Pinpoint the cell where the given text exists, returning its [x, y] midpoint coordinate. 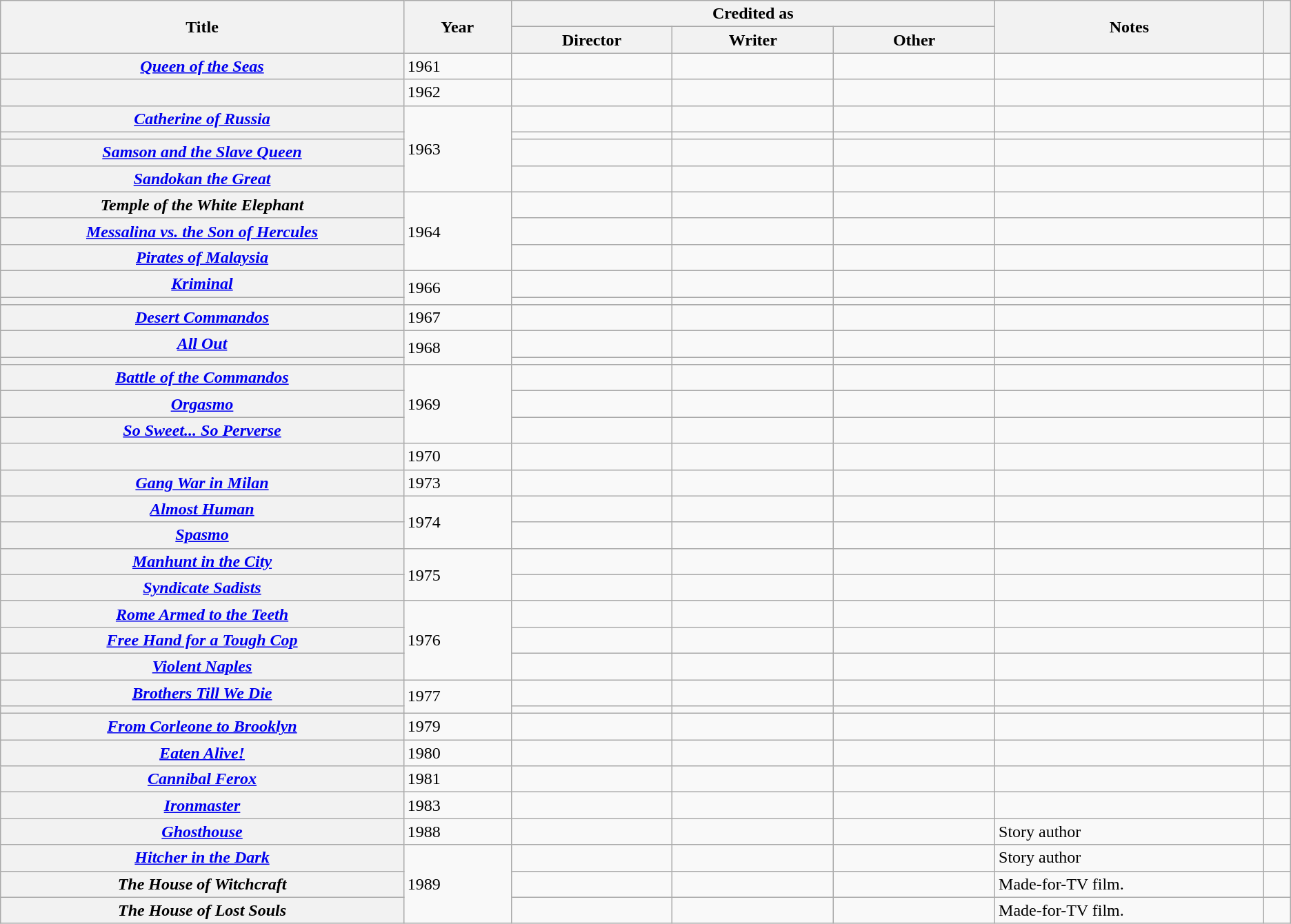
Ghosthouse [203, 832]
1979 [457, 727]
1968 [457, 348]
1976 [457, 640]
Samson and the Slave Queen [203, 152]
1969 [457, 404]
1964 [457, 231]
Battle of the Commandos [203, 378]
1966 [457, 287]
Title [203, 27]
Sandokan the Great [203, 179]
1983 [457, 805]
From Corleone to Brooklyn [203, 727]
1975 [457, 574]
Rome Armed to the Teeth [203, 614]
So Sweet... So Perverse [203, 430]
1980 [457, 753]
1963 [457, 149]
Temple of the White Elephant [203, 205]
Director [592, 40]
Orgasmo [203, 404]
Ironmaster [203, 805]
1970 [457, 456]
1989 [457, 884]
1977 [457, 696]
Pirates of Malaysia [203, 257]
Year [457, 27]
Manhunt in the City [203, 561]
Brothers Till We Die [203, 693]
Violent Naples [203, 666]
Hitcher in the Dark [203, 858]
Notes [1130, 27]
Queen of the Seas [203, 66]
Credited as [753, 14]
1962 [457, 92]
1961 [457, 66]
The House of Lost Souls [203, 910]
1974 [457, 522]
Gang War in Milan [203, 483]
Catherine of Russia [203, 119]
1973 [457, 483]
Eaten Alive! [203, 753]
Free Hand for a Tough Cop [203, 640]
Syndicate Sadists [203, 587]
Almost Human [203, 509]
Cannibal Ferox [203, 779]
Messalina vs. the Son of Hercules [203, 231]
Spasmo [203, 535]
All Out [203, 344]
1967 [457, 318]
Other [914, 40]
Kriminal [203, 283]
Desert Commandos [203, 318]
The House of Witchcraft [203, 884]
Writer [753, 40]
1988 [457, 832]
1981 [457, 779]
